Find where the given text appears and provide that cell's center as [x, y] coordinate. 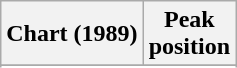
Chart (1989) [72, 34]
Peak position [189, 34]
